Locate the cell with the specified text and output its [x, y] center coordinate. 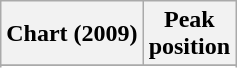
Chart (2009) [72, 34]
Peakposition [189, 34]
